Identify which cell holds the provided text, then report its (X, Y) central coordinate. 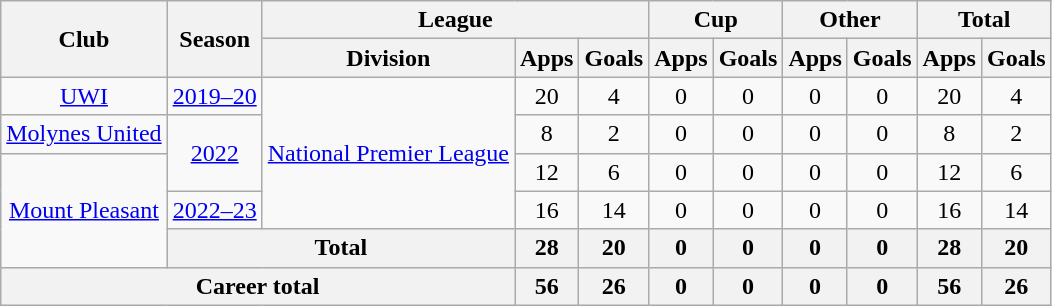
Season (214, 39)
Molynes United (84, 134)
Club (84, 39)
2022 (214, 153)
League (455, 20)
Career total (258, 286)
Mount Pleasant (84, 210)
2022–23 (214, 210)
Division (388, 58)
National Premier League (388, 153)
Cup (716, 20)
UWI (84, 96)
Other (850, 20)
2019–20 (214, 96)
